For the text-containing cell, return its midpoint in [X, Y] coordinate format. 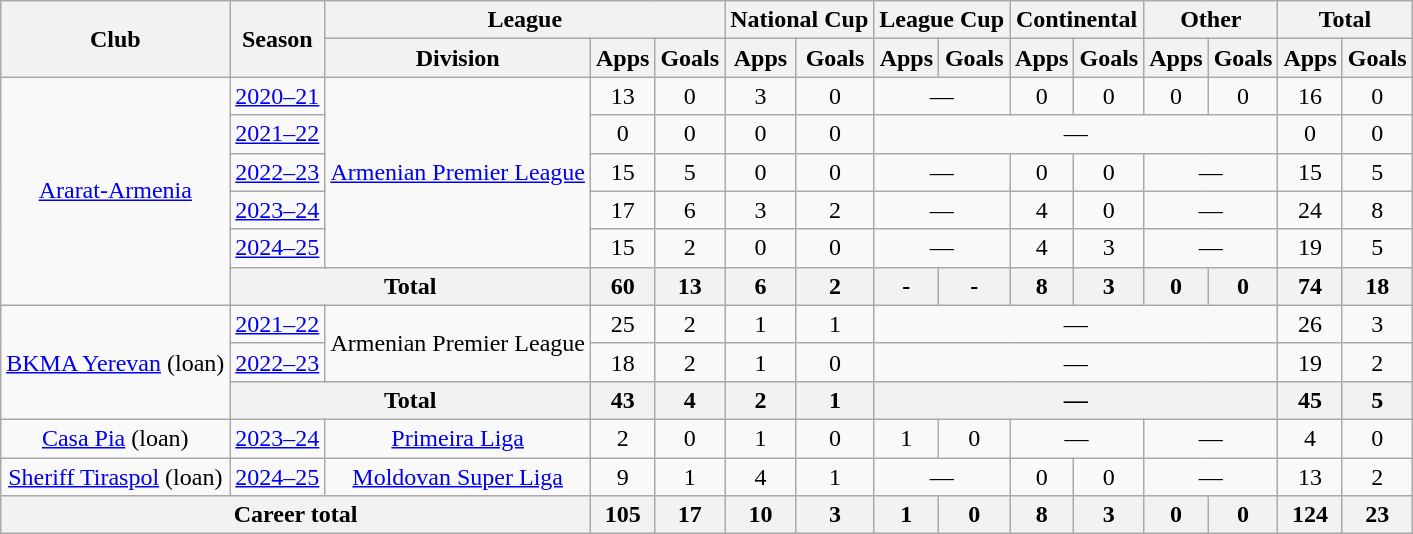
60 [622, 286]
Continental [1077, 20]
Club [116, 39]
105 [622, 515]
124 [1310, 515]
Sheriff Tiraspol (loan) [116, 477]
Division [458, 58]
24 [1310, 210]
45 [1310, 400]
Other [1211, 20]
League [525, 20]
25 [622, 324]
10 [761, 515]
BKMA Yerevan (loan) [116, 362]
Casa Pia (loan) [116, 438]
9 [622, 477]
16 [1310, 96]
National Cup [800, 20]
43 [622, 400]
74 [1310, 286]
League Cup [942, 20]
Moldovan Super Liga [458, 477]
2020–21 [278, 96]
23 [1377, 515]
26 [1310, 324]
Primeira Liga [458, 438]
Season [278, 39]
Career total [296, 515]
Ararat-Armenia [116, 191]
